Detect which cell encompasses the target text, then output its (x, y) center coordinate. 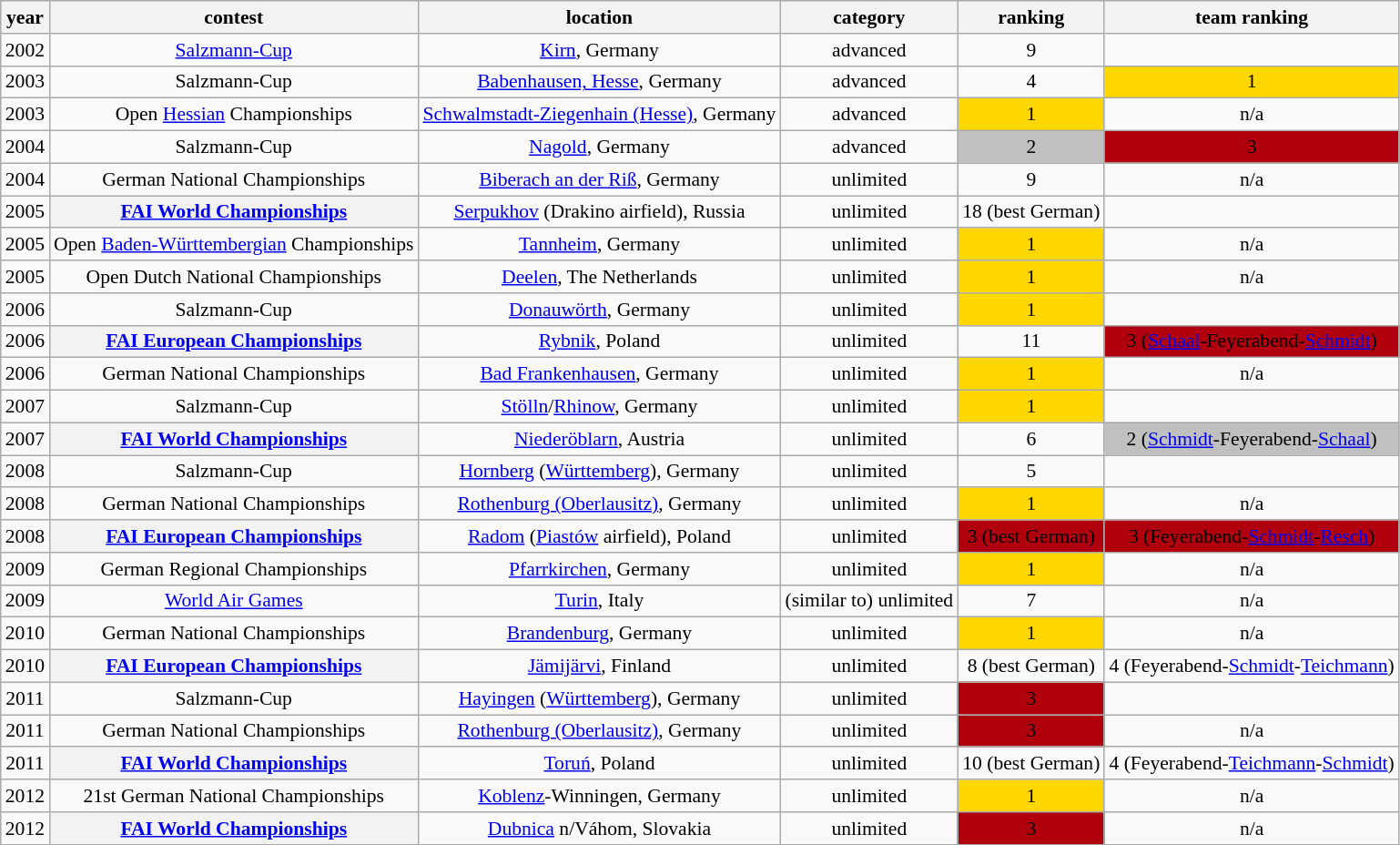
Rybnik, Poland (599, 341)
Koblenz-Winningen, Germany (599, 796)
7 (1030, 601)
Serpukhov (Drakino airfield), Russia (599, 212)
2002 (25, 50)
Biberach an der Riß, Germany (599, 179)
Niederöblarn, Austria (599, 439)
year (25, 17)
German Regional Championships (233, 569)
8 (best German) (1030, 667)
(similar to) unlimited (868, 601)
Stölln/Rhinow, Germany (599, 407)
Bad Frankenhausen, Germany (599, 374)
2 (1030, 148)
10 (best German) (1030, 764)
Jämijärvi, Finland (599, 667)
contest (233, 17)
Open Hessian Championships (233, 115)
Kirn, Germany (599, 50)
3 (Schaal-Feyerabend-Schmidt) (1251, 341)
4 (Feyerabend-Teichmann-Schmidt) (1251, 764)
5 (1030, 472)
ranking (1030, 17)
Toruń, Poland (599, 764)
3 (best German) (1030, 536)
Hornberg (Württemberg), Germany (599, 472)
Pfarrkirchen, Germany (599, 569)
11 (1030, 341)
Radom (Piastów airfield), Poland (599, 536)
location (599, 17)
Dubnica n/Váhom, Slovakia (599, 829)
Deelen, The Netherlands (599, 277)
category (868, 17)
3 (Feyerabend-Schmidt-Resch) (1251, 536)
4 (Feyerabend-Schmidt-Teichmann) (1251, 667)
4 (1030, 82)
Open Dutch National Championships (233, 277)
World Air Games (233, 601)
21st German National Championships (233, 796)
18 (best German) (1030, 212)
Babenhausen, Hesse, Germany (599, 82)
Nagold, Germany (599, 148)
Turin, Italy (599, 601)
Tannheim, Germany (599, 245)
Schwalmstadt-Ziegenhain (Hesse), Germany (599, 115)
Brandenburg, Germany (599, 634)
Hayingen (Württemberg), Germany (599, 698)
2 (Schmidt-Feyerabend-Schaal) (1251, 439)
team ranking (1251, 17)
Donauwörth, Germany (599, 310)
Open Baden-Württembergian Championships (233, 245)
6 (1030, 439)
